Determine the [x, y] coordinate at the center of the cell enclosing the given text.  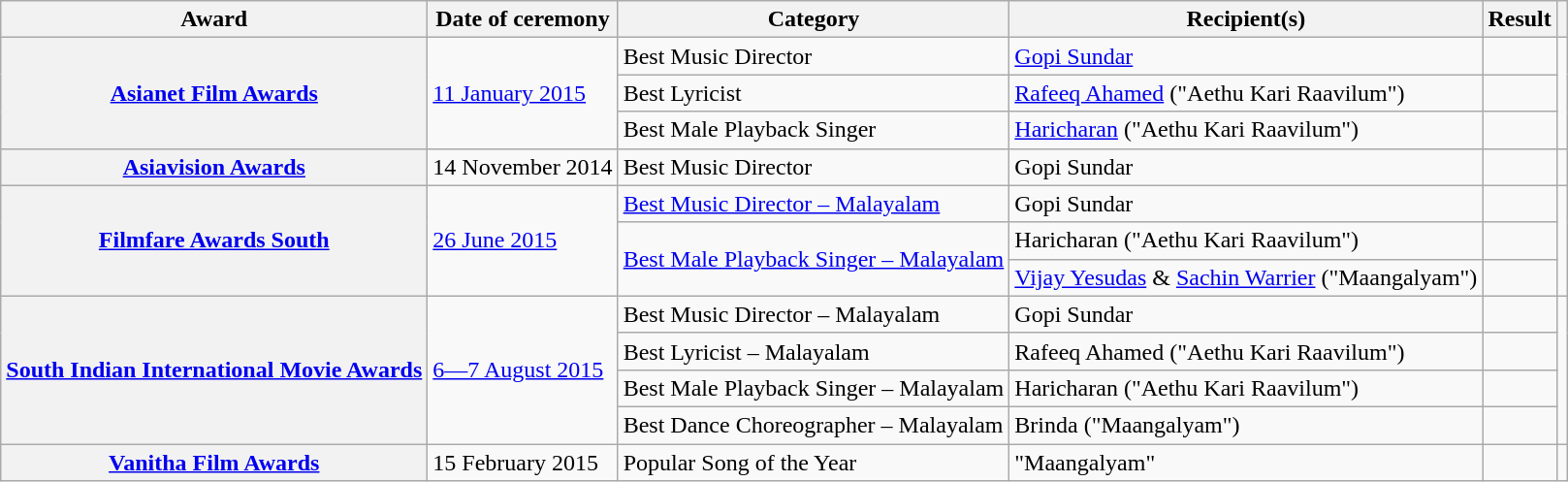
14 November 2014 [523, 167]
Vijay Yesudas & Sachin Warrier ("Maangalyam") [1246, 277]
South Indian International Movie Awards [214, 370]
Best Dance Choreographer – Malayalam [814, 425]
Award [214, 19]
"Maangalyam" [1246, 463]
Result [1520, 19]
Asianet Film Awards [214, 93]
Vanitha Film Awards [214, 463]
Brinda ("Maangalyam") [1246, 425]
Recipient(s) [1246, 19]
Popular Song of the Year [814, 463]
Best Lyricist [814, 93]
Date of ceremony [523, 19]
15 February 2015 [523, 463]
Filmfare Awards South [214, 241]
Best Lyricist – Malayalam [814, 351]
Asiavision Awards [214, 167]
26 June 2015 [523, 241]
6—7 August 2015 [523, 370]
11 January 2015 [523, 93]
Category [814, 19]
Best Male Playback Singer [814, 130]
